Search for the cell housing the specified text and yield its [x, y] center coordinate. 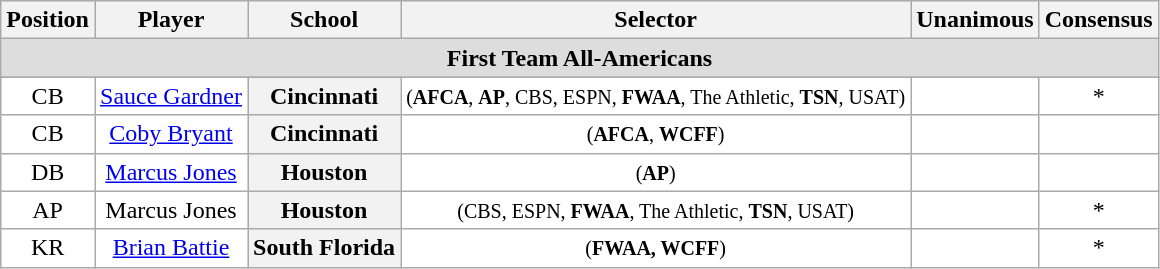
School [324, 20]
(AFCA, WCFF) [656, 134]
AP [48, 210]
Unanimous [975, 20]
Coby Bryant [170, 134]
(CBS, ESPN, FWAA, The Athletic, TSN, USAT) [656, 210]
Position [48, 20]
Sauce Gardner [170, 96]
First Team All-Americans [580, 58]
Consensus [1098, 20]
(AFCA, AP, CBS, ESPN, FWAA, The Athletic, TSN, USAT) [656, 96]
DB [48, 172]
Selector [656, 20]
KR [48, 248]
Player [170, 20]
(AP) [656, 172]
(FWAA, WCFF) [656, 248]
Brian Battie [170, 248]
South Florida [324, 248]
